Identify which cell holds the provided text, then report its (X, Y) central coordinate. 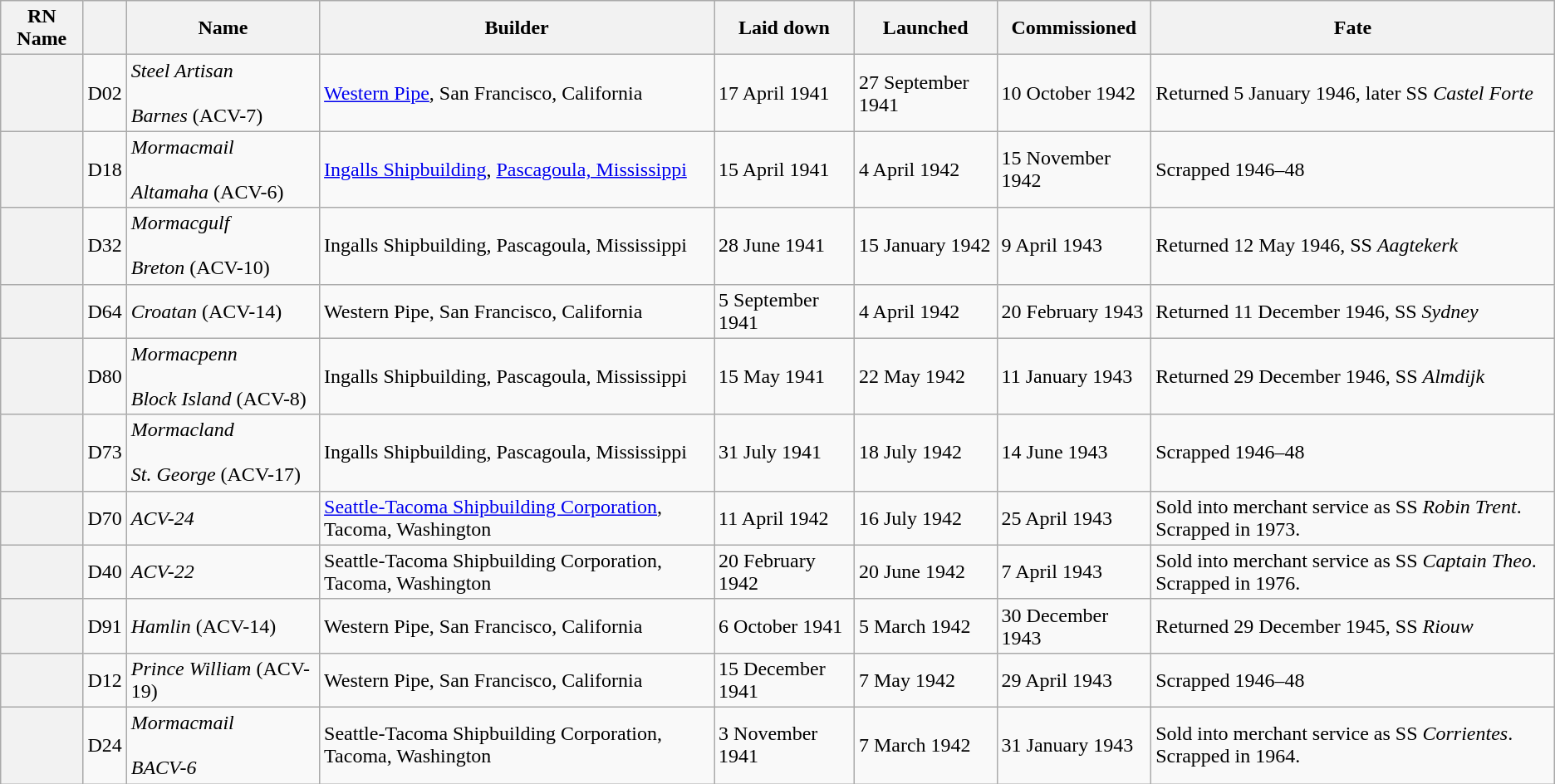
RN Name (42, 28)
D80 (105, 376)
Sold into merchant service as SS Corrientes. Scrapped in 1964. (1353, 745)
ACV-22 (223, 571)
Sold into merchant service as SS Captain Theo. Scrapped in 1976. (1353, 571)
20 February 1943 (1074, 311)
25 April 1943 (1074, 518)
20 February 1942 (784, 571)
Builder (517, 28)
22 May 1942 (925, 376)
28 June 1941 (784, 246)
D12 (105, 679)
5 September 1941 (784, 311)
9 April 1943 (1074, 246)
D40 (105, 571)
D24 (105, 745)
Returned 5 January 1946, later SS Castel Forte (1353, 93)
15 December 1941 (784, 679)
15 November 1942 (1074, 169)
Commissioned (1074, 28)
D02 (105, 93)
10 October 1942 (1074, 93)
30 December 1943 (1074, 626)
Launched (925, 28)
15 May 1941 (784, 376)
15 April 1941 (784, 169)
Name (223, 28)
18 July 1942 (925, 453)
MormacgulfBreton (ACV-10) (223, 246)
Laid down (784, 28)
7 May 1942 (925, 679)
ACV-24 (223, 518)
15 January 1942 (925, 246)
14 June 1943 (1074, 453)
17 April 1941 (784, 93)
MormaclandSt. George (ACV-17) (223, 453)
20 June 1942 (925, 571)
7 April 1943 (1074, 571)
D70 (105, 518)
Sold into merchant service as SS Robin Trent. Scrapped in 1973. (1353, 518)
Returned 29 December 1946, SS Almdijk (1353, 376)
Returned 29 December 1945, SS Riouw (1353, 626)
7 March 1942 (925, 745)
Prince William (ACV-19) (223, 679)
3 November 1941 (784, 745)
Hamlin (ACV-14) (223, 626)
31 July 1941 (784, 453)
D32 (105, 246)
D91 (105, 626)
Steel ArtisanBarnes (ACV-7) (223, 93)
Returned 11 December 1946, SS Sydney (1353, 311)
11 January 1943 (1074, 376)
31 January 1943 (1074, 745)
D64 (105, 311)
11 April 1942 (784, 518)
MormacpennBlock Island (ACV-8) (223, 376)
MormacmailAltamaha (ACV-6) (223, 169)
16 July 1942 (925, 518)
MormacmailBACV-6 (223, 745)
29 April 1943 (1074, 679)
D18 (105, 169)
Croatan (ACV-14) (223, 311)
27 September 1941 (925, 93)
Fate (1353, 28)
6 October 1941 (784, 626)
D73 (105, 453)
5 March 1942 (925, 626)
Returned 12 May 1946, SS Aagtekerk (1353, 246)
